Pinpoint the cell where the given text exists, returning its (X, Y) midpoint coordinate. 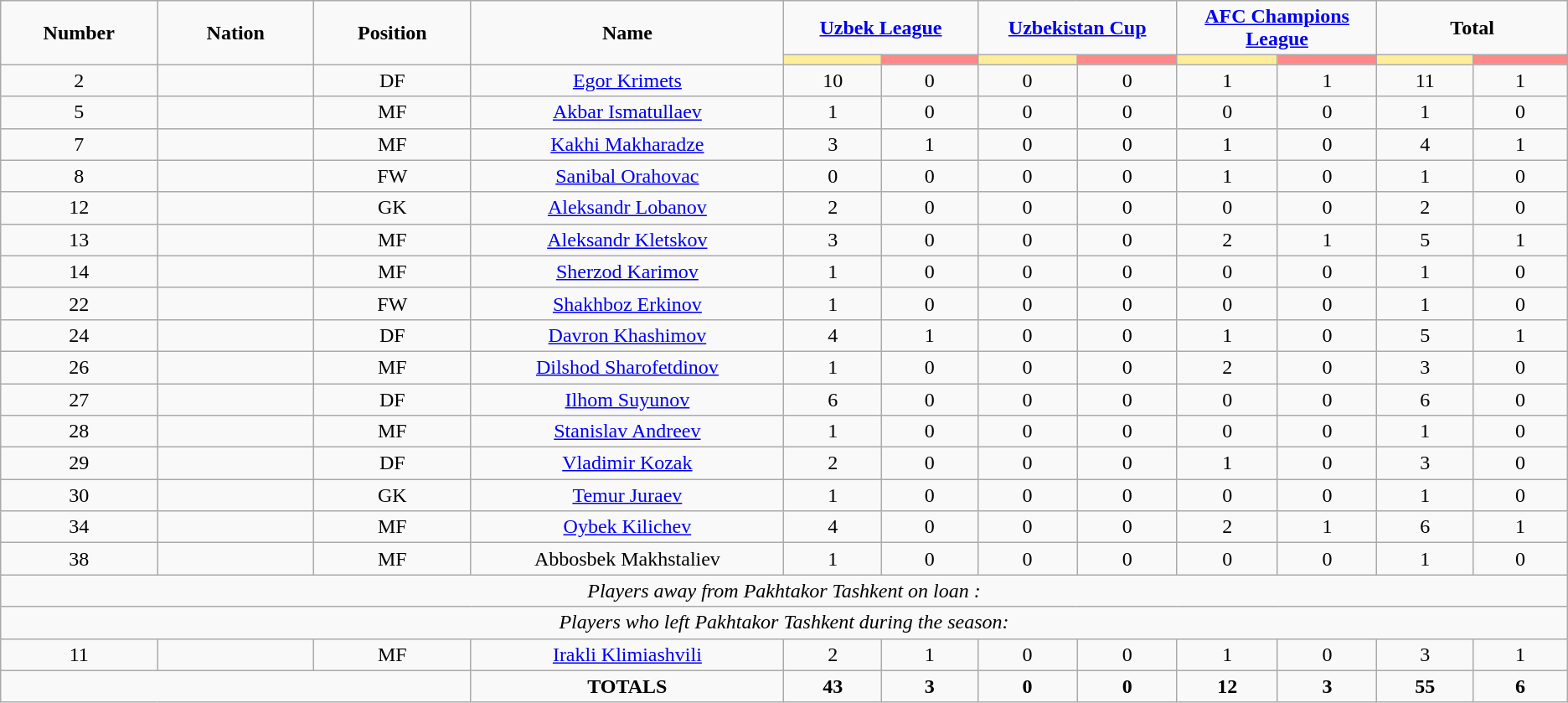
Ilhom Suyunov (627, 400)
Players away from Pakhtakor Tashkent on loan : (784, 591)
24 (79, 335)
10 (833, 80)
Kakhi Makharadze (627, 144)
Akbar Ismatullaev (627, 112)
Temur Juraev (627, 495)
Players who left Pakhtakor Tashkent during the season: (784, 623)
Stanislav Andreev (627, 432)
AFC Champions League (1277, 28)
Shakhboz Erkinov (627, 303)
TOTALS (627, 686)
Aleksandr Kletskov (627, 240)
Aleksandr Lobanov (627, 208)
Abbosbek Makhstaliev (627, 559)
Total (1473, 28)
Oybek Kilichev (627, 527)
8 (79, 176)
55 (1426, 686)
Number (79, 33)
27 (79, 400)
Nation (236, 33)
43 (833, 686)
26 (79, 367)
Vladimir Kozak (627, 463)
Sherzod Karimov (627, 271)
22 (79, 303)
Name (627, 33)
Davron Khashimov (627, 335)
Egor Krimets (627, 80)
Dilshod Sharofetdinov (627, 367)
34 (79, 527)
30 (79, 495)
7 (79, 144)
Uzbekistan Cup (1077, 28)
38 (79, 559)
Irakli Klimiashvili (627, 654)
Sanibal Orahovac (627, 176)
28 (79, 432)
13 (79, 240)
Uzbek League (881, 28)
14 (79, 271)
29 (79, 463)
Position (392, 33)
